Return (x, y) of the center of cell containing provided text 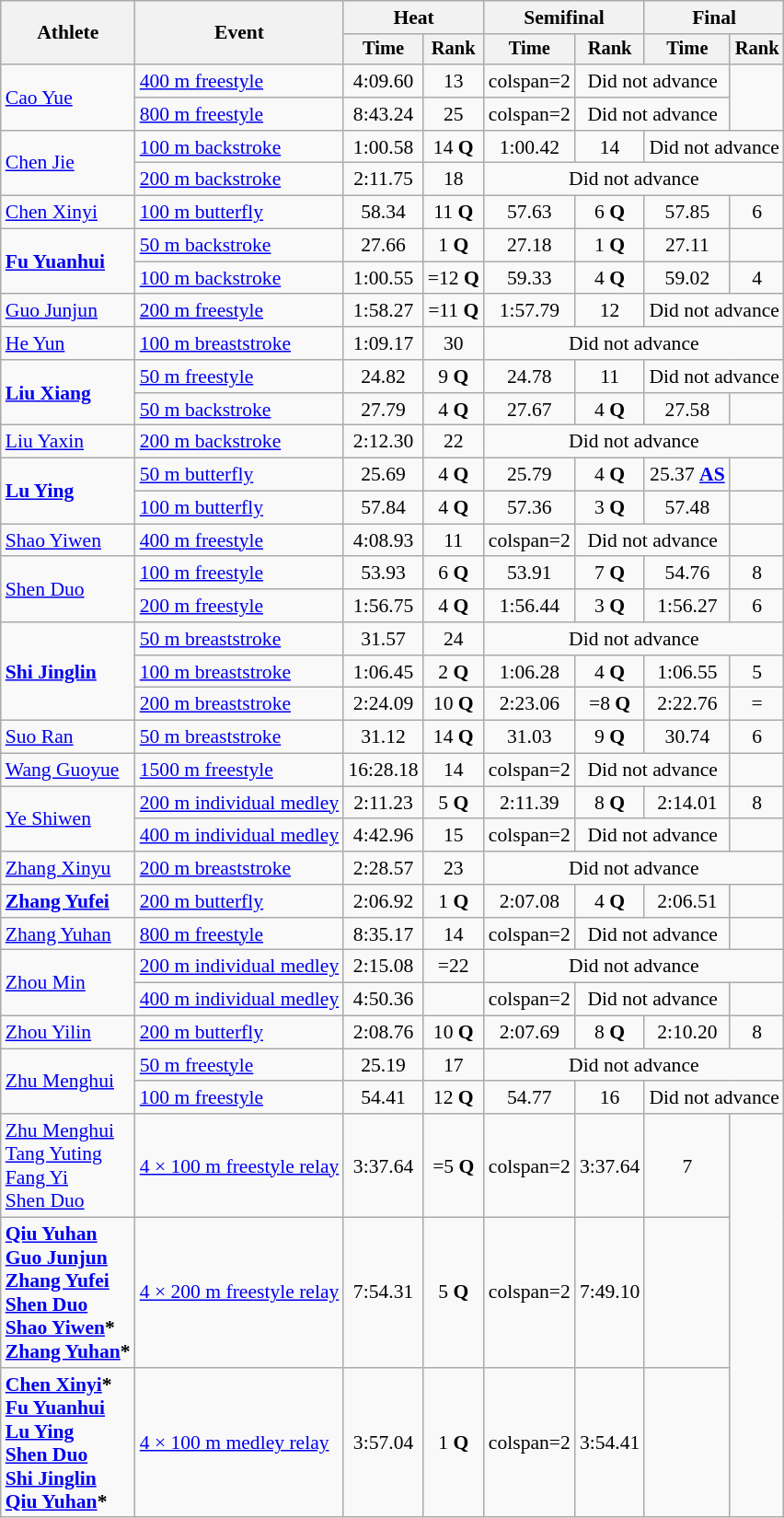
23 (454, 868)
Event (239, 33)
Qiu YuhanGuo JunjunZhang YufeiShen DuoShao Yiwen*Zhang Yuhan* (68, 1292)
1:56.44 (530, 606)
30.74 (686, 737)
He Yun (68, 343)
1:09.17 (383, 343)
25.79 (530, 475)
Final (714, 17)
Heat (413, 17)
Zhou Min (68, 983)
Chen Jie (68, 164)
2:15.08 (383, 967)
4:42.96 (383, 836)
Zhang Yufei (68, 901)
Athlete (68, 33)
4:08.93 (383, 540)
=12 Q (454, 278)
25.69 (383, 475)
Guo Junjun (68, 311)
57.48 (686, 508)
Lu Ying (68, 492)
27.58 (686, 410)
2:07.08 (530, 901)
Fu Yuanhui (68, 261)
13 (454, 81)
Zhu Menghui (68, 1081)
Cao Yue (68, 98)
Zhu MenghuiTang YutingFang YiShen Duo (68, 1165)
24 (454, 639)
7:49.10 (609, 1292)
50 m butterfly (239, 475)
15 (454, 836)
Suo Ran (68, 737)
1:00.42 (530, 147)
Shao Yiwen (68, 540)
2:11.75 (383, 180)
2:07.69 (530, 1033)
2:11.39 (530, 803)
3:57.04 (383, 1443)
4 (756, 278)
=8 Q (609, 704)
2 Q (454, 672)
1:58.27 (383, 311)
2:28.57 (383, 868)
59.02 (686, 278)
3:54.41 (609, 1443)
30 (454, 343)
= (756, 704)
24.78 (530, 377)
54.41 (383, 1098)
=5 Q (454, 1165)
Liu Xiang (68, 392)
25.37 AS (686, 475)
7 (686, 1165)
Shen Duo (68, 589)
2:24.09 (383, 704)
12 Q (454, 1098)
4 × 100 m freestyle relay (239, 1165)
Wang Guoyue (68, 771)
Zhou Yilin (68, 1033)
12 (609, 311)
1:06.55 (686, 672)
Semifinal (565, 17)
25.19 (383, 1065)
Chen Xinyi (68, 213)
2:11.23 (383, 803)
11 Q (454, 213)
Liu Yaxin (68, 442)
=11 Q (454, 311)
53.93 (383, 574)
57.84 (383, 508)
16:28.18 (383, 771)
54.77 (530, 1098)
24.82 (383, 377)
7:54.31 (383, 1292)
5 (756, 672)
58.34 (383, 213)
27.79 (383, 410)
1500 m freestyle (239, 771)
Zhang Xinyu (68, 868)
2:08.76 (383, 1033)
1:06.28 (530, 672)
2:10.20 (686, 1033)
7 Q (609, 574)
22 (454, 442)
2:14.01 (686, 803)
27.18 (530, 246)
1:06.45 (383, 672)
2:06.92 (383, 901)
59.33 (530, 278)
1:00.55 (383, 278)
Chen Xinyi*Fu YuanhuiLu YingShen DuoShi JinglinQiu Yuhan* (68, 1443)
27.11 (686, 246)
8:35.17 (383, 934)
16 (609, 1098)
18 (454, 180)
54.76 (686, 574)
4 × 200 m freestyle relay (239, 1292)
2:12.30 (383, 442)
4:09.60 (383, 81)
1:56.75 (383, 606)
27.66 (383, 246)
25 (454, 114)
57.63 (530, 213)
57.85 (686, 213)
8:43.24 (383, 114)
1:57.79 (530, 311)
Shi Jinglin (68, 672)
Zhang Yuhan (68, 934)
53.91 (530, 574)
=22 (454, 967)
2:06.51 (686, 901)
2:22.76 (686, 704)
4 × 100 m medley relay (239, 1443)
17 (454, 1065)
Ye Shiwen (68, 819)
57.36 (530, 508)
1:00.58 (383, 147)
2:23.06 (530, 704)
4:50.36 (383, 1000)
31.12 (383, 737)
27.67 (530, 410)
31.03 (530, 737)
1:56.27 (686, 606)
31.57 (383, 639)
